Determine the (x, y) coordinate at the center of the cell enclosing the given text.  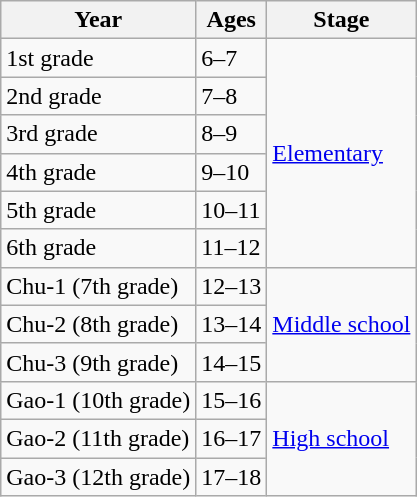
12–13 (232, 286)
Chu-1 (7th grade) (98, 286)
10–11 (232, 210)
3rd grade (98, 134)
2nd grade (98, 96)
Year (98, 20)
Chu-2 (8th grade) (98, 324)
1st grade (98, 58)
Gao-1 (10th grade) (98, 400)
Ages (232, 20)
11–12 (232, 248)
Stage (342, 20)
15–16 (232, 400)
17–18 (232, 477)
4th grade (98, 172)
6th grade (98, 248)
Chu-3 (9th grade) (98, 362)
16–17 (232, 438)
Middle school (342, 324)
High school (342, 438)
Gao-3 (12th grade) (98, 477)
9–10 (232, 172)
5th grade (98, 210)
8–9 (232, 134)
14–15 (232, 362)
Elementary (342, 153)
13–14 (232, 324)
6–7 (232, 58)
7–8 (232, 96)
Gao-2 (11th grade) (98, 438)
